Return the (X, Y) coordinate for the center point of the cell that contains the specified text.  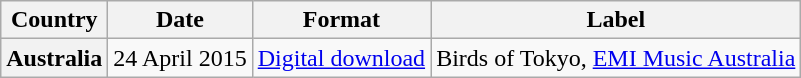
Country (54, 20)
24 April 2015 (180, 58)
Date (180, 20)
Australia (54, 58)
Format (341, 20)
Digital download (341, 58)
Birds of Tokyo, EMI Music Australia (616, 58)
Label (616, 20)
